Provide the (X, Y) coordinate of the cell's center where the given text is located.  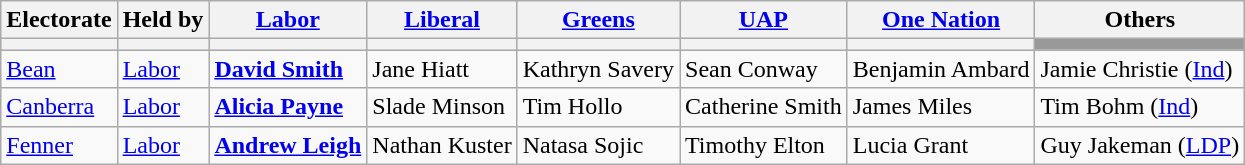
Natasa Sojic (598, 145)
Benjamin Ambard (941, 69)
Guy Jakeman (LDP) (1140, 145)
Lucia Grant (941, 145)
Jamie Christie (Ind) (1140, 69)
UAP (764, 20)
David Smith (288, 69)
Held by (163, 20)
Catherine Smith (764, 107)
Fenner (59, 145)
Alicia Payne (288, 107)
Kathryn Savery (598, 69)
Jane Hiatt (442, 69)
Liberal (442, 20)
Electorate (59, 20)
One Nation (941, 20)
James Miles (941, 107)
Canberra (59, 107)
Nathan Kuster (442, 145)
Tim Hollo (598, 107)
Slade Minson (442, 107)
Timothy Elton (764, 145)
Andrew Leigh (288, 145)
Greens (598, 20)
Sean Conway (764, 69)
Bean (59, 69)
Tim Bohm (Ind) (1140, 107)
Others (1140, 20)
